Provide the [X, Y] coordinate of the cell's center where the given text is located.  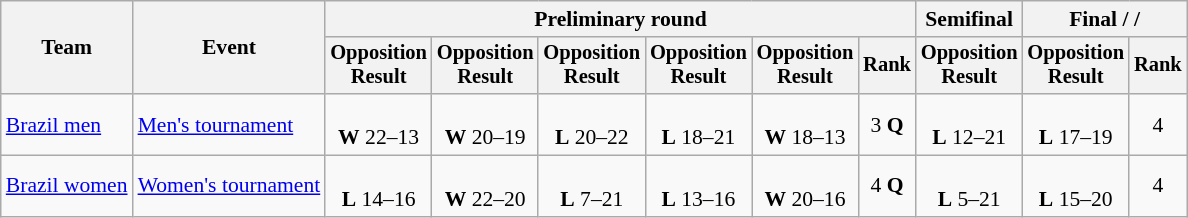
Brazil men [67, 124]
L 13–16 [698, 186]
Men's tournament [230, 124]
Brazil women [67, 186]
L 5–21 [970, 186]
4 Q [887, 186]
W 22–20 [486, 186]
3 Q [887, 124]
L 18–21 [698, 124]
Event [230, 48]
L 14–16 [378, 186]
W 22–13 [378, 124]
Preliminary round [620, 19]
W 20–16 [806, 186]
L 12–21 [970, 124]
L 17–19 [1076, 124]
L 15–20 [1076, 186]
Women's tournament [230, 186]
L 7–21 [592, 186]
W 18–13 [806, 124]
Semifinal [970, 19]
L 20–22 [592, 124]
Final / / [1104, 19]
W 20–19 [486, 124]
Team [67, 48]
